Search for the cell housing the specified text and yield its (x, y) center coordinate. 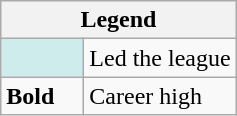
Legend (118, 20)
Led the league (160, 58)
Bold (42, 96)
Career high (160, 96)
